Find where the given text appears and provide that cell's center as (x, y) coordinate. 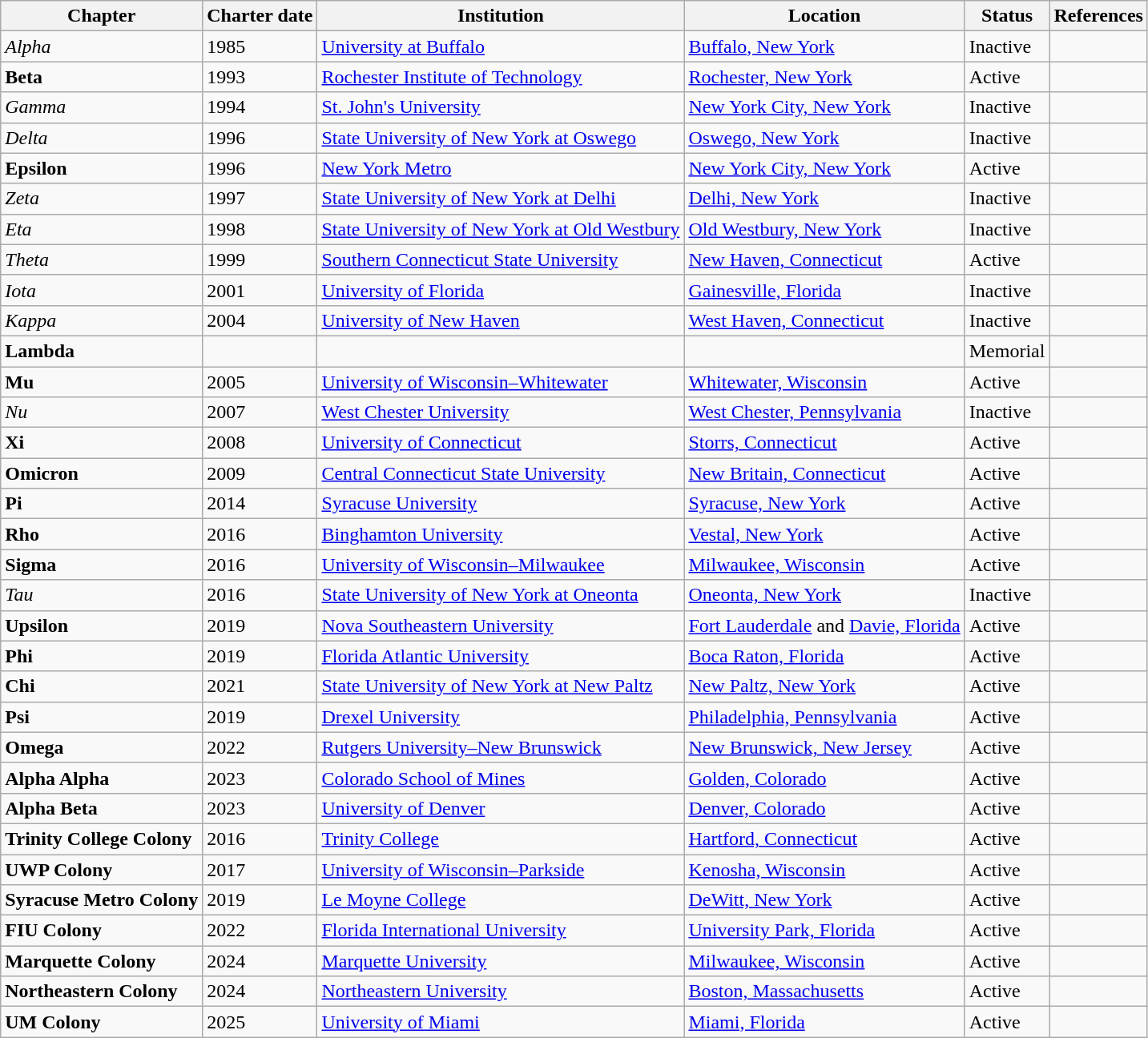
Philadelphia, Pennsylvania (824, 717)
Marquette University (501, 961)
University of Wisconsin–Parkside (501, 869)
1998 (260, 229)
Vestal, New York (824, 534)
University of Connecticut (501, 443)
Colorado School of Mines (501, 778)
Nu (102, 412)
Hartford, Connecticut (824, 839)
Sigma (102, 565)
Florida International University (501, 931)
Trinity College (501, 839)
Golden, Colorado (824, 778)
DeWitt, New York (824, 900)
West Haven, Connecticut (824, 320)
Mu (102, 382)
University of Florida (501, 290)
Kenosha, Wisconsin (824, 869)
Alpha Alpha (102, 778)
2004 (260, 320)
Storrs, Connecticut (824, 443)
Northeastern Colony (102, 992)
New Britain, Connecticut (824, 473)
2007 (260, 412)
University Park, Florida (824, 931)
Marquette Colony (102, 961)
Pi (102, 504)
Oswego, New York (824, 138)
University of Miami (501, 1022)
Rho (102, 534)
Drexel University (501, 717)
Theta (102, 259)
University of Wisconsin–Whitewater (501, 382)
Syracuse University (501, 504)
Chi (102, 686)
1993 (260, 77)
Charter date (260, 16)
Iota (102, 290)
Central Connecticut State University (501, 473)
Kappa (102, 320)
Boca Raton, Florida (824, 656)
Syracuse Metro Colony (102, 900)
Delta (102, 138)
Rutgers University–New Brunswick (501, 747)
Eta (102, 229)
Institution (501, 16)
Omicron (102, 473)
Gainesville, Florida (824, 290)
Memorial (1007, 351)
Lambda (102, 351)
West Chester University (501, 412)
Binghamton University (501, 534)
Upsilon (102, 626)
Rochester Institute of Technology (501, 77)
Gamma (102, 107)
Tau (102, 595)
2005 (260, 382)
Le Moyne College (501, 900)
1997 (260, 199)
Omega (102, 747)
Syracuse, New York (824, 504)
St. John's University (501, 107)
University of New Haven (501, 320)
References (1099, 16)
2025 (260, 1022)
2001 (260, 290)
2009 (260, 473)
University of Wisconsin–Milwaukee (501, 565)
Trinity College Colony (102, 839)
Zeta (102, 199)
Phi (102, 656)
Rochester, New York (824, 77)
New Paltz, New York (824, 686)
2008 (260, 443)
Psi (102, 717)
State University of New York at Oneonta (501, 595)
Northeastern University (501, 992)
Denver, Colorado (824, 808)
Oneonta, New York (824, 595)
Florida Atlantic University (501, 656)
State University of New York at Oswego (501, 138)
Fort Lauderdale and Davie, Florida (824, 626)
1994 (260, 107)
New Brunswick, New Jersey (824, 747)
Delhi, New York (824, 199)
2014 (260, 504)
Old Westbury, New York (824, 229)
Whitewater, Wisconsin (824, 382)
UWP Colony (102, 869)
Nova Southeastern University (501, 626)
Status (1007, 16)
Location (824, 16)
Southern Connecticut State University (501, 259)
UM Colony (102, 1022)
1999 (260, 259)
University at Buffalo (501, 46)
Beta (102, 77)
Boston, Massachusetts (824, 992)
2021 (260, 686)
Buffalo, New York (824, 46)
Alpha Beta (102, 808)
State University of New York at Delhi (501, 199)
FIU Colony (102, 931)
1985 (260, 46)
Epsilon (102, 168)
New York Metro (501, 168)
University of Denver (501, 808)
State University of New York at Old Westbury (501, 229)
Miami, Florida (824, 1022)
State University of New York at New Paltz (501, 686)
Chapter (102, 16)
West Chester, Pennsylvania (824, 412)
New Haven, Connecticut (824, 259)
Alpha (102, 46)
Xi (102, 443)
2017 (260, 869)
